Search for the cell housing the specified text and yield its [X, Y] center coordinate. 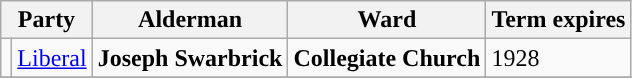
1928 [558, 58]
Party [46, 20]
Ward [387, 20]
Collegiate Church [387, 58]
Liberal [52, 58]
Term expires [558, 20]
Alderman [190, 20]
Joseph Swarbrick [190, 58]
